Output the [X, Y] coordinate of the center of the cell containing the given text.  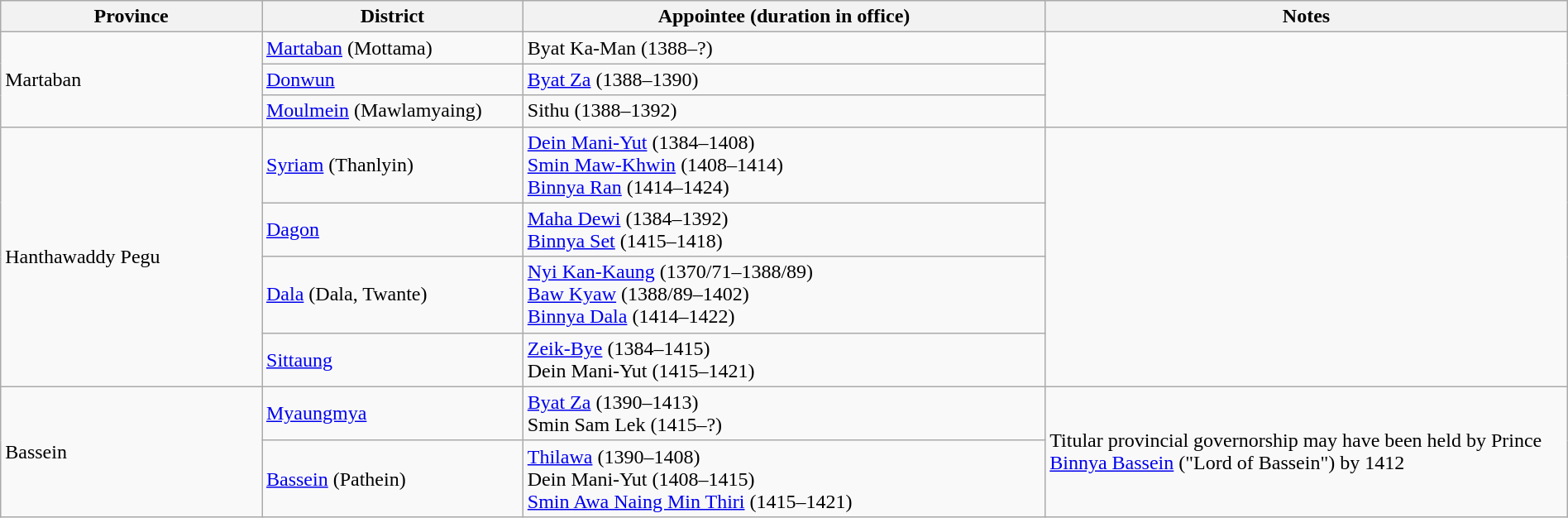
Dagon [392, 230]
Thilawa (1390–1408) Dein Mani-Yut (1408–1415) Smin Awa Naing Min Thiri (1415–1421) [784, 478]
Byat Ka-Man (1388–?) [784, 48]
Bassein (Pathein) [392, 478]
Appointee (duration in office) [784, 17]
Notes [1307, 17]
District [392, 17]
Dein Mani-Yut (1384–1408) Smin Maw-Khwin (1408–1414) Binnya Ran (1414–1424) [784, 165]
Hanthawaddy Pegu [131, 257]
Syriam (Thanlyin) [392, 165]
Titular provincial governorship may have been held by Prince Binnya Bassein ("Lord of Bassein") by 1412 [1307, 452]
Donwun [392, 79]
Moulmein (Mawlamyaing) [392, 111]
Martaban (Mottama) [392, 48]
Martaban [131, 79]
Byat Za (1390–1413) Smin Sam Lek (1415–?) [784, 414]
Dala (Dala, Twante) [392, 295]
Sittaung [392, 359]
Byat Za (1388–1390) [784, 79]
Nyi Kan-Kaung (1370/71–1388/89) Baw Kyaw (1388/89–1402) Binnya Dala (1414–1422) [784, 295]
Myaungmya [392, 414]
Bassein [131, 452]
Zeik-Bye (1384–1415) Dein Mani-Yut (1415–1421) [784, 359]
Sithu (1388–1392) [784, 111]
Maha Dewi (1384–1392) Binnya Set (1415–1418) [784, 230]
Province [131, 17]
